Output the [X, Y] coordinate of the center of the cell containing the given text.  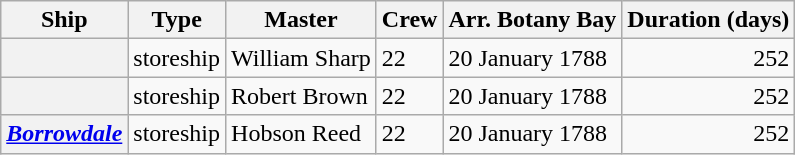
Hobson Reed [302, 134]
Robert Brown [302, 96]
Duration (days) [708, 20]
Type [177, 20]
Arr. Botany Bay [532, 20]
Ship [64, 20]
Master [302, 20]
William Sharp [302, 58]
Crew [410, 20]
Borrowdale [64, 134]
